Scan for the cell matching the given text and deliver its (X, Y) coordinate at center. 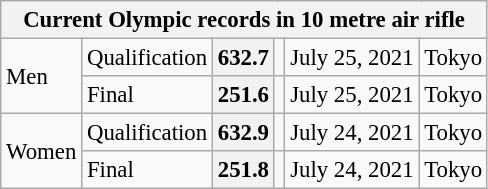
632.9 (243, 133)
251.6 (243, 95)
Men (42, 76)
Current Olympic records in 10 metre air rifle (244, 20)
Women (42, 152)
632.7 (243, 58)
251.8 (243, 170)
